Output the [X, Y] coordinate of the center of the cell containing the given text.  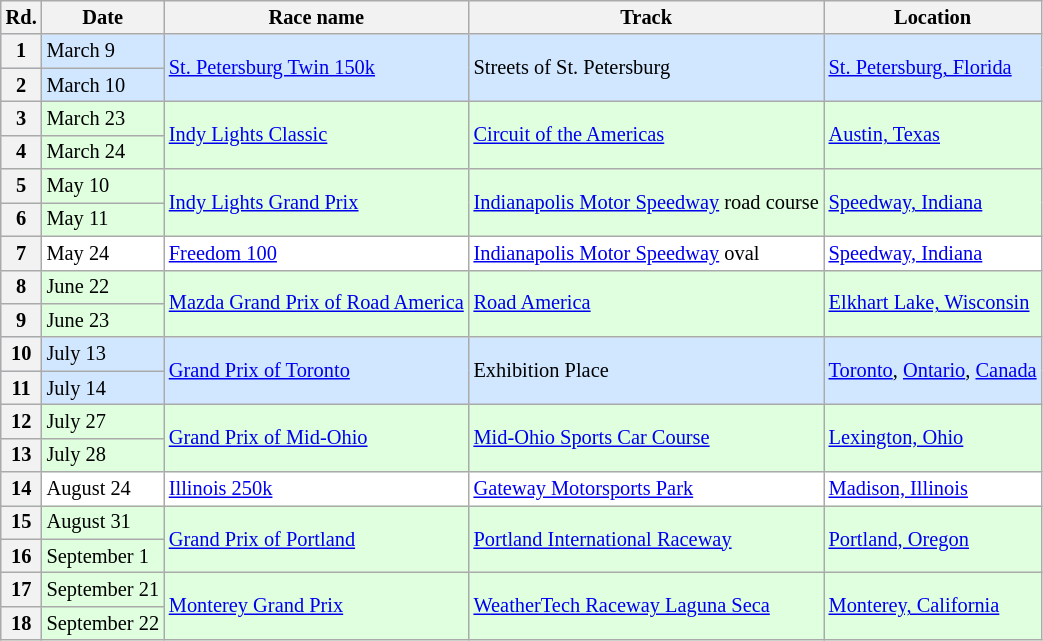
March 24 [103, 152]
Indy Lights Grand Prix [316, 202]
Mazda Grand Prix of Road America [316, 304]
Freedom 100 [316, 253]
Track [646, 17]
16 [22, 556]
2 [22, 85]
Indy Lights Classic [316, 134]
Portland International Raceway [646, 538]
Date [103, 17]
WeatherTech Raceway Laguna Seca [646, 606]
June 23 [103, 320]
17 [22, 589]
Race name [316, 17]
Madison, Illinois [933, 489]
18 [22, 623]
March 23 [103, 118]
Gateway Motorsports Park [646, 489]
March 10 [103, 85]
8 [22, 287]
Rd. [22, 17]
Mid-Ohio Sports Car Course [646, 438]
15 [22, 522]
Grand Prix of Portland [316, 538]
Indianapolis Motor Speedway oval [646, 253]
Lexington, Ohio [933, 438]
July 28 [103, 455]
May 11 [103, 219]
Austin, Texas [933, 134]
St. Petersburg, Florida [933, 68]
Circuit of the Americas [646, 134]
14 [22, 489]
July 13 [103, 354]
Indianapolis Motor Speedway road course [646, 202]
Exhibition Place [646, 370]
9 [22, 320]
11 [22, 388]
August 24 [103, 489]
Grand Prix of Mid-Ohio [316, 438]
10 [22, 354]
St. Petersburg Twin 150k [316, 68]
5 [22, 186]
Monterey, California [933, 606]
July 27 [103, 421]
Portland, Oregon [933, 538]
7 [22, 253]
Location [933, 17]
13 [22, 455]
12 [22, 421]
June 22 [103, 287]
1 [22, 51]
May 24 [103, 253]
July 14 [103, 388]
May 10 [103, 186]
August 31 [103, 522]
Elkhart Lake, Wisconsin [933, 304]
March 9 [103, 51]
Streets of St. Petersburg [646, 68]
September 22 [103, 623]
September 1 [103, 556]
September 21 [103, 589]
4 [22, 152]
Monterey Grand Prix [316, 606]
3 [22, 118]
Grand Prix of Toronto [316, 370]
Road America [646, 304]
Toronto, Ontario, Canada [933, 370]
Illinois 250k [316, 489]
6 [22, 219]
